Output the (X, Y) coordinate of the center of the cell containing the given text.  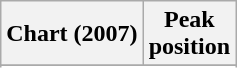
Peakposition (189, 34)
Chart (2007) (72, 34)
